Locate the cell with the specified text and output its [X, Y] center coordinate. 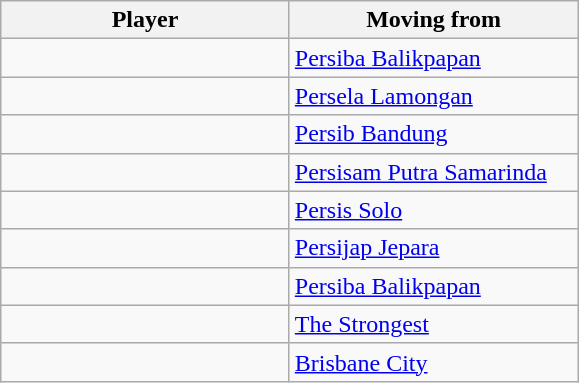
Brisbane City [434, 362]
Player [146, 20]
The Strongest [434, 324]
Persijap Jepara [434, 248]
Persib Bandung [434, 134]
Persela Lamongan [434, 96]
Persis Solo [434, 210]
Moving from [434, 20]
Persisam Putra Samarinda [434, 172]
